Return [X, Y] of the center of cell containing provided text 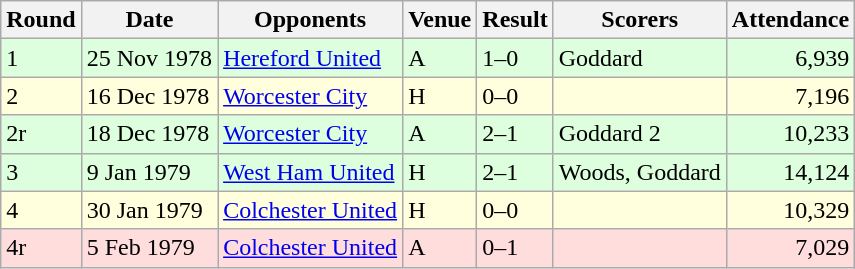
0–1 [515, 248]
2 [41, 96]
7,196 [790, 96]
1–0 [515, 58]
6,939 [790, 58]
4r [41, 248]
3 [41, 172]
10,233 [790, 134]
Venue [440, 20]
10,329 [790, 210]
5 Feb 1979 [149, 248]
7,029 [790, 248]
14,124 [790, 172]
2r [41, 134]
16 Dec 1978 [149, 96]
Goddard [640, 58]
9 Jan 1979 [149, 172]
Woods, Goddard [640, 172]
1 [41, 58]
30 Jan 1979 [149, 210]
Date [149, 20]
25 Nov 1978 [149, 58]
Attendance [790, 20]
4 [41, 210]
West Ham United [310, 172]
Result [515, 20]
Scorers [640, 20]
Goddard 2 [640, 134]
Hereford United [310, 58]
Round [41, 20]
18 Dec 1978 [149, 134]
Opponents [310, 20]
